Return the [X, Y] coordinate for the center point of the cell that contains the specified text.  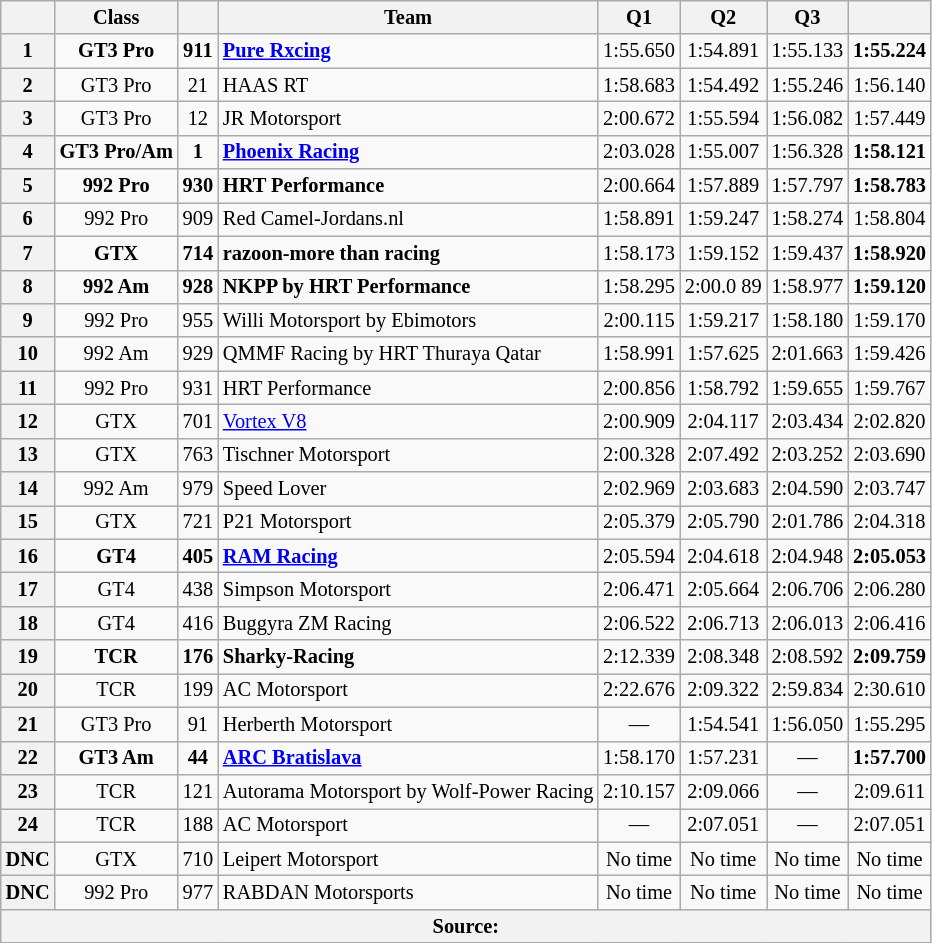
2:00.672 [639, 118]
Tischner Motorsport [408, 455]
22 [28, 758]
2:05.790 [724, 522]
2:02.820 [890, 421]
2:00.856 [639, 388]
Class [116, 17]
1:57.889 [724, 186]
1:55.295 [890, 724]
2:02.969 [639, 489]
2:22.676 [639, 690]
2 [28, 85]
2:04.618 [724, 556]
5 [28, 186]
2:03.028 [639, 152]
1:58.891 [639, 219]
2:03.747 [890, 489]
Source: [466, 926]
1:59.655 [808, 388]
24 [28, 825]
1:58.121 [890, 152]
razoon-more than racing [408, 253]
1:55.224 [890, 51]
2:04.117 [724, 421]
1:58.977 [808, 287]
929 [198, 354]
763 [198, 455]
1:56.140 [890, 85]
2:04.590 [808, 489]
Sharky-Racing [408, 657]
714 [198, 253]
1:54.891 [724, 51]
979 [198, 489]
Simpson Motorsport [408, 589]
91 [198, 724]
2:09.611 [890, 791]
10 [28, 354]
Red Camel-Jordans.nl [408, 219]
9 [28, 320]
1:59.152 [724, 253]
2:07.492 [724, 455]
2:00.115 [639, 320]
2:59.834 [808, 690]
Phoenix Racing [408, 152]
1:58.783 [890, 186]
13 [28, 455]
44 [198, 758]
16 [28, 556]
15 [28, 522]
2:01.663 [808, 354]
701 [198, 421]
121 [198, 791]
2:04.948 [808, 556]
JR Motorsport [408, 118]
1:57.449 [890, 118]
2:10.157 [639, 791]
721 [198, 522]
2:04.318 [890, 522]
2:00.328 [639, 455]
2:09.066 [724, 791]
1:58.804 [890, 219]
RAM Racing [408, 556]
2:03.434 [808, 421]
2:06.522 [639, 623]
1:55.246 [808, 85]
909 [198, 219]
2:08.348 [724, 657]
20 [28, 690]
930 [198, 186]
Q1 [639, 17]
1:55.133 [808, 51]
2:09.322 [724, 690]
NKPP by HRT Performance [408, 287]
18 [28, 623]
2:06.416 [890, 623]
17 [28, 589]
1:57.231 [724, 758]
HAAS RT [408, 85]
Speed Lover [408, 489]
1:58.274 [808, 219]
2:00.909 [639, 421]
Vortex V8 [408, 421]
Leipert Motorsport [408, 859]
176 [198, 657]
1:56.328 [808, 152]
1:59.120 [890, 287]
977 [198, 892]
188 [198, 825]
1:54.541 [724, 724]
Pure Rxcing [408, 51]
1:58.180 [808, 320]
Autorama Motorsport by Wolf-Power Racing [408, 791]
2:06.280 [890, 589]
8 [28, 287]
199 [198, 690]
Buggyra ZM Racing [408, 623]
1:59.247 [724, 219]
438 [198, 589]
6 [28, 219]
2:00.664 [639, 186]
1:56.082 [808, 118]
11 [28, 388]
2:03.690 [890, 455]
RABDAN Motorsports [408, 892]
1:58.792 [724, 388]
ARC Bratislava [408, 758]
Herberth Motorsport [408, 724]
416 [198, 623]
1:59.437 [808, 253]
14 [28, 489]
2:00.0 89 [724, 287]
928 [198, 287]
1:58.170 [639, 758]
1:55.650 [639, 51]
2:09.759 [890, 657]
P21 Motorsport [408, 522]
2:06.713 [724, 623]
1:58.991 [639, 354]
2:06.706 [808, 589]
710 [198, 859]
2:05.594 [639, 556]
1:59.170 [890, 320]
955 [198, 320]
3 [28, 118]
Team [408, 17]
1:58.920 [890, 253]
2:05.379 [639, 522]
2:06.013 [808, 623]
1:59.767 [890, 388]
1:57.797 [808, 186]
1:58.295 [639, 287]
911 [198, 51]
931 [198, 388]
GT3 Am [116, 758]
1:56.050 [808, 724]
1:54.492 [724, 85]
QMMF Racing by HRT Thuraya Qatar [408, 354]
2:05.664 [724, 589]
1:59.426 [890, 354]
405 [198, 556]
1:55.007 [724, 152]
2:03.683 [724, 489]
2:30.610 [890, 690]
Willi Motorsport by Ebimotors [408, 320]
1:58.683 [639, 85]
4 [28, 152]
23 [28, 791]
2:01.786 [808, 522]
19 [28, 657]
1:57.625 [724, 354]
2:05.053 [890, 556]
2:03.252 [808, 455]
1:59.217 [724, 320]
1:55.594 [724, 118]
2:06.471 [639, 589]
7 [28, 253]
GT3 Pro/Am [116, 152]
2:08.592 [808, 657]
2:12.339 [639, 657]
Q2 [724, 17]
1:57.700 [890, 758]
Q3 [808, 17]
1:58.173 [639, 253]
